Detect which cell encompasses the target text, then output its [x, y] center coordinate. 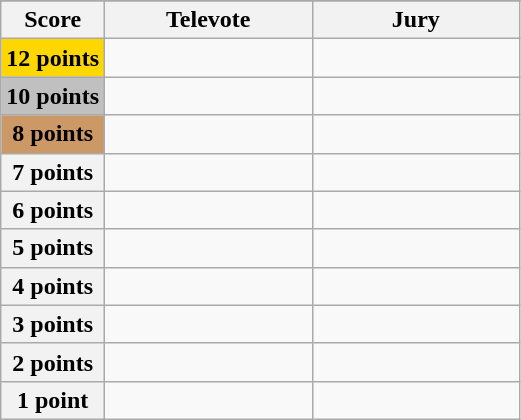
Jury [416, 20]
1 point [53, 400]
7 points [53, 172]
10 points [53, 96]
12 points [53, 58]
2 points [53, 362]
Televote [209, 20]
6 points [53, 210]
3 points [53, 324]
8 points [53, 134]
5 points [53, 248]
4 points [53, 286]
Score [53, 20]
